Pinpoint the cell where the given text exists, returning its [X, Y] midpoint coordinate. 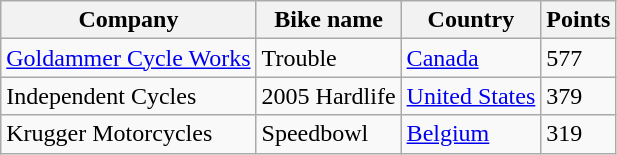
2005 Hardlife [328, 96]
Canada [471, 58]
United States [471, 96]
Points [578, 20]
319 [578, 134]
Country [471, 20]
Company [128, 20]
Independent Cycles [128, 96]
Trouble [328, 58]
379 [578, 96]
Bike name [328, 20]
577 [578, 58]
Belgium [471, 134]
Speedbowl [328, 134]
Goldammer Cycle Works [128, 58]
Krugger Motorcycles [128, 134]
